Locate the cell with the specified text and output its [x, y] center coordinate. 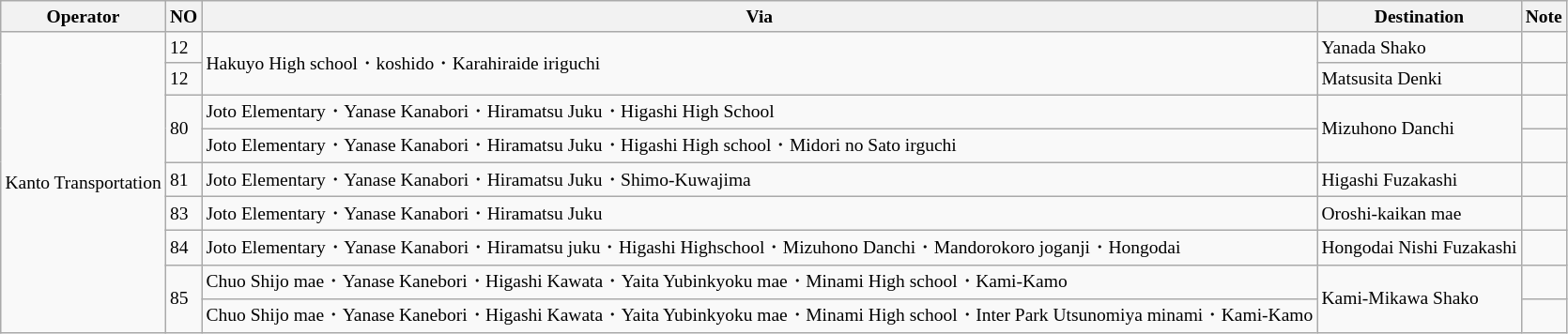
Joto Elementary・Yanase Kanabori・Hiramatsu Juku [760, 213]
Joto Elementary・Yanase Kanabori・Hiramatsu juku・Higashi Highschool・Mizuhono Danchi・Mandorokoro joganji・Hongodai [760, 248]
Via [760, 17]
Operator [84, 17]
Joto Elementary・Yanase Kanabori・Hiramatsu Juku・Shimo-Kuwajima [760, 179]
Chuo Shijo mae・Yanase Kanebori・Higashi Kawata・Yaita Yubinkyoku mae・Minami High school・Kami-Kamo [760, 281]
Joto Elementary・Yanase Kanabori・Hiramatsu Juku・Higashi High School [760, 112]
Hongodai Nishi Fuzakashi [1420, 248]
Yanada Shako [1420, 47]
NO [184, 17]
Matsusita Denki [1420, 79]
Oroshi-kaikan mae [1420, 213]
Joto Elementary・Yanase Kanabori・Hiramatsu Juku・Higashi High school・Midori no Sato irguchi [760, 145]
Mizuhono Danchi [1420, 129]
84 [184, 248]
Higashi Fuzakashi [1420, 179]
Kami-Mikawa Shako [1420, 298]
85 [184, 298]
Destination [1420, 17]
Hakuyo High school・koshido・Karahiraide iriguchi [760, 64]
Kanto Transportation [84, 182]
81 [184, 179]
83 [184, 213]
80 [184, 129]
Chuo Shijo mae・Yanase Kanebori・Higashi Kawata・Yaita Yubinkyoku mae・Minami High school・Inter Park Utsunomiya minami・Kami-Kamo [760, 315]
Note [1544, 17]
